Return [X, Y] of the center of cell containing provided text 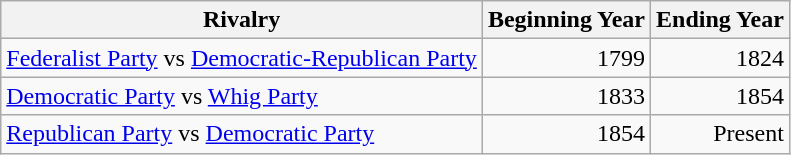
Republican Party vs Democratic Party [242, 134]
Democratic Party vs Whig Party [242, 96]
Ending Year [720, 20]
1824 [720, 58]
Beginning Year [566, 20]
1799 [566, 58]
1833 [566, 96]
Rivalry [242, 20]
Present [720, 134]
Federalist Party vs Democratic-Republican Party [242, 58]
